Locate the cell with the specified text and output its [X, Y] center coordinate. 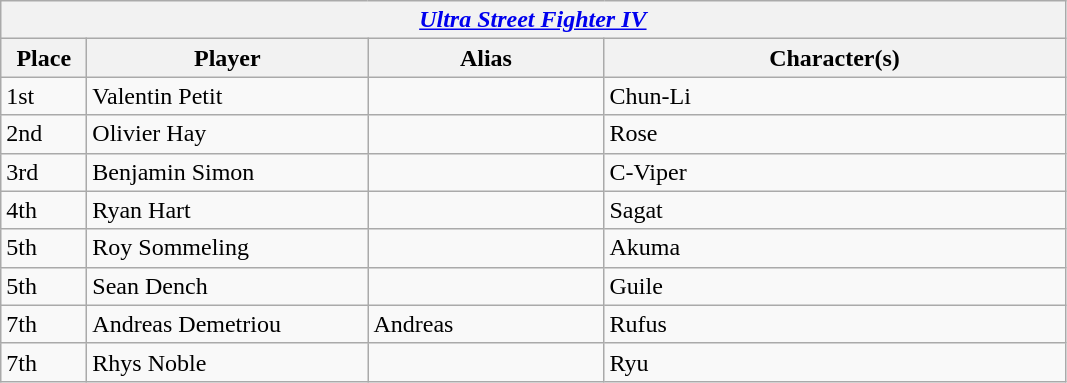
2nd [44, 134]
Akuma [834, 248]
Player [228, 58]
4th [44, 210]
Alias [486, 58]
Chun-Li [834, 96]
Rhys Noble [228, 362]
Sean Dench [228, 286]
Andreas [486, 324]
Olivier Hay [228, 134]
Ryu [834, 362]
Benjamin Simon [228, 172]
Andreas Demetriou [228, 324]
Roy Sommeling [228, 248]
Rose [834, 134]
Place [44, 58]
Sagat [834, 210]
3rd [44, 172]
Guile [834, 286]
1st [44, 96]
Ryan Hart [228, 210]
Valentin Petit [228, 96]
Rufus [834, 324]
C-Viper [834, 172]
Character(s) [834, 58]
Ultra Street Fighter IV [533, 20]
